Detect which cell encompasses the target text, then output its (x, y) center coordinate. 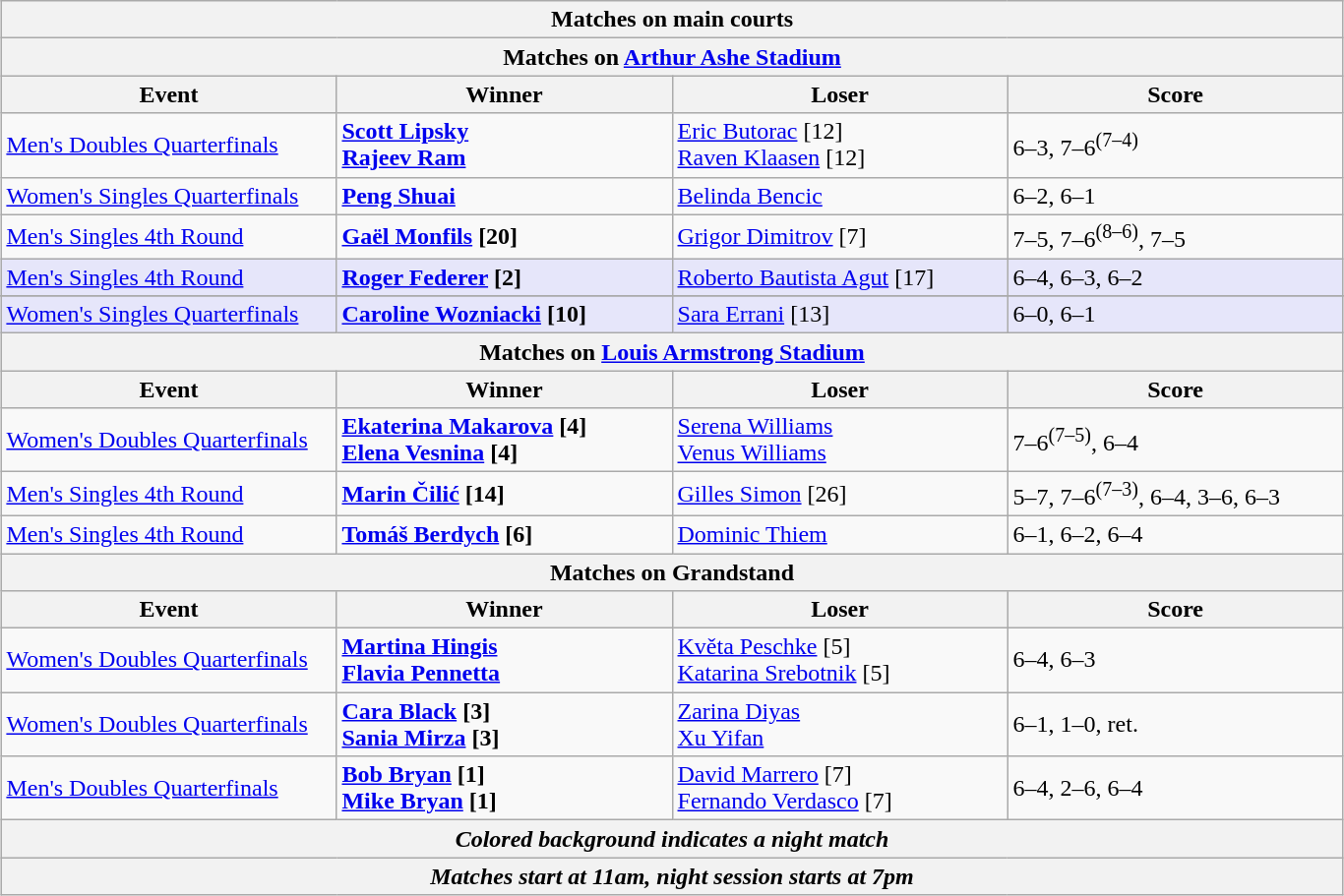
Caroline Wozniacki [10] (504, 315)
Roberto Bautista Agut [17] (840, 277)
Marin Čilić [14] (504, 494)
Gaël Monfils [20] (504, 236)
Matches on Arthur Ashe Stadium (672, 57)
6–1, 6–2, 6–4 (1175, 534)
7–5, 7–6(8–6), 7–5 (1175, 236)
Martina Hingis Flavia Pennetta (504, 661)
Dominic Thiem (840, 534)
Květa Peschke [5] Katarina Srebotnik [5] (840, 661)
6–3, 7–6(7–4) (1175, 146)
Zarina Diyas Xu Yifan (840, 724)
Colored background indicates a night match (672, 839)
David Marrero [7] Fernando Verdasco [7] (840, 789)
Serena Williams Venus Williams (840, 441)
Peng Shuai (504, 196)
Tomáš Berdych [6] (504, 534)
Belinda Bencic (840, 196)
Eric Butorac [12] Raven Klaasen [12] (840, 146)
Matches on Grandstand (672, 572)
Ekaterina Makarova [4] Elena Vesnina [4] (504, 441)
Grigor Dimitrov [7] (840, 236)
Gilles Simon [26] (840, 494)
Matches on main courts (672, 20)
Cara Black [3] Sania Mirza [3] (504, 724)
Sara Errani [13] (840, 315)
Roger Federer [2] (504, 277)
6–4, 6–3, 6–2 (1175, 277)
6–1, 1–0, ret. (1175, 724)
Scott Lipsky Rajeev Ram (504, 146)
Matches start at 11am, night session starts at 7pm (672, 876)
Bob Bryan [1] Mike Bryan [1] (504, 789)
Matches on Louis Armstrong Stadium (672, 352)
6–2, 6–1 (1175, 196)
5–7, 7–6(7–3), 6–4, 3–6, 6–3 (1175, 494)
7–6(7–5), 6–4 (1175, 441)
6–4, 6–3 (1175, 661)
6–4, 2–6, 6–4 (1175, 789)
6–0, 6–1 (1175, 315)
